Determine the [X, Y] coordinate at the center of the cell enclosing the given text.  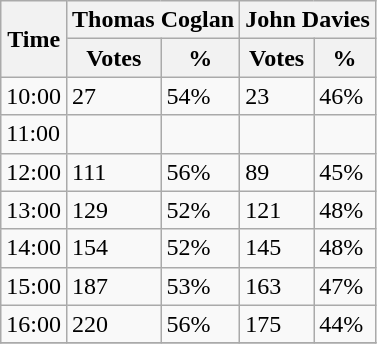
44% [345, 324]
Time [34, 39]
175 [277, 324]
129 [113, 210]
23 [277, 96]
15:00 [34, 286]
163 [277, 286]
145 [277, 248]
12:00 [34, 172]
Thomas Coglan [152, 20]
13:00 [34, 210]
154 [113, 248]
187 [113, 286]
89 [277, 172]
46% [345, 96]
47% [345, 286]
45% [345, 172]
220 [113, 324]
54% [200, 96]
111 [113, 172]
10:00 [34, 96]
53% [200, 286]
16:00 [34, 324]
John Davies [308, 20]
11:00 [34, 134]
121 [277, 210]
14:00 [34, 248]
27 [113, 96]
